Scan for the cell matching the given text and deliver its (x, y) coordinate at center. 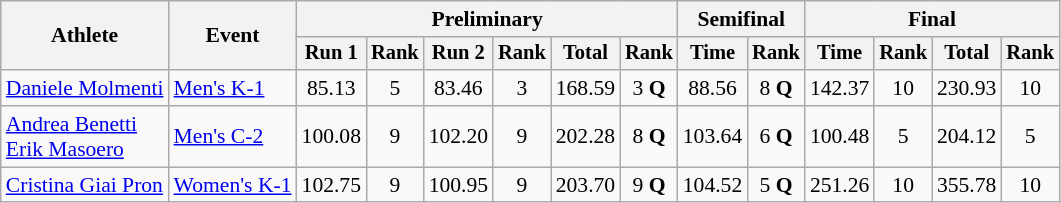
102.75 (332, 185)
6 Q (776, 136)
Final (932, 19)
Daniele Molmenti (85, 88)
202.28 (586, 136)
Run 1 (332, 54)
3 (522, 88)
100.08 (332, 136)
355.78 (966, 185)
203.70 (586, 185)
Men's K-1 (233, 88)
85.13 (332, 88)
Preliminary (488, 19)
251.26 (840, 185)
9 Q (649, 185)
103.64 (712, 136)
104.52 (712, 185)
Semifinal (742, 19)
83.46 (458, 88)
Run 2 (458, 54)
Cristina Giai Pron (85, 185)
Event (233, 36)
3 Q (649, 88)
102.20 (458, 136)
Athlete (85, 36)
88.56 (712, 88)
Andrea BenettiErik Masoero (85, 136)
142.37 (840, 88)
100.95 (458, 185)
Men's C-2 (233, 136)
100.48 (840, 136)
204.12 (966, 136)
168.59 (586, 88)
Women's K-1 (233, 185)
230.93 (966, 88)
5 Q (776, 185)
